Identify which cell holds the provided text, then report its [x, y] central coordinate. 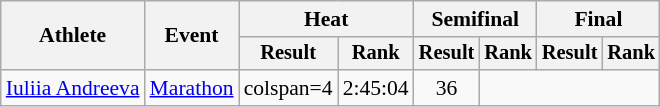
Athlete [73, 36]
2:45:04 [376, 88]
Heat [326, 19]
Semifinal [476, 19]
Iuliia Andreeva [73, 88]
Marathon [192, 88]
36 [447, 88]
Event [192, 36]
Final [598, 19]
colspan=4 [288, 88]
